Identify which cell holds the provided text, then report its [X, Y] central coordinate. 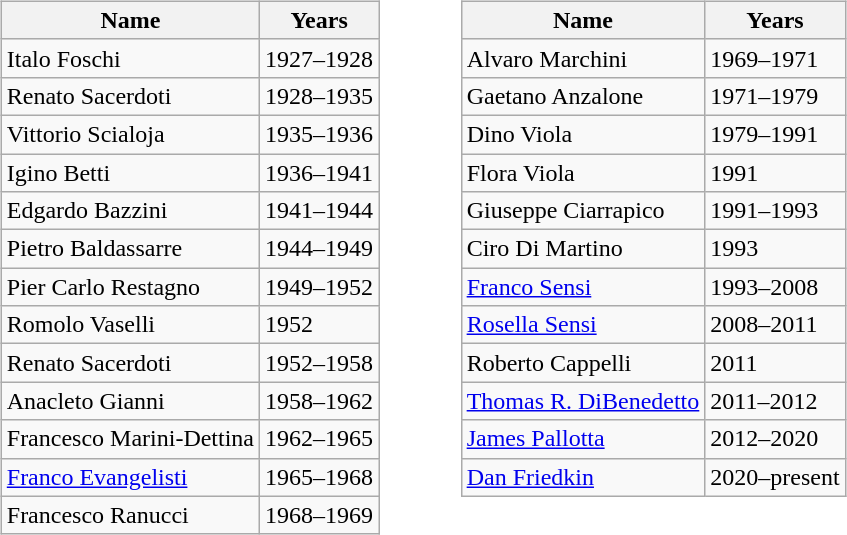
1952–1958 [320, 363]
Franco Evangelisti [130, 477]
1962–1965 [320, 439]
2008–2011 [775, 325]
Pier Carlo Restagno [130, 287]
Anacleto Gianni [130, 401]
Francesco Marini-Dettina [130, 439]
2020–present [775, 477]
Alvaro Marchini [583, 58]
Giuseppe Ciarrapico [583, 211]
2011 [775, 363]
Pietro Baldassarre [130, 249]
Francesco Ranucci [130, 515]
Ciro Di Martino [583, 249]
1991–1993 [775, 211]
Italo Foschi [130, 58]
James Pallotta [583, 439]
1935–1936 [320, 134]
Edgardo Bazzini [130, 211]
1993–2008 [775, 287]
1927–1928 [320, 58]
1949–1952 [320, 287]
1979–1991 [775, 134]
1958–1962 [320, 401]
1936–1941 [320, 173]
Dino Viola [583, 134]
Vittorio Scialoja [130, 134]
Roberto Cappelli [583, 363]
1968–1969 [320, 515]
Thomas R. DiBenedetto [583, 401]
1991 [775, 173]
1993 [775, 249]
1941–1944 [320, 211]
1971–1979 [775, 96]
Dan Friedkin [583, 477]
Igino Betti [130, 173]
1952 [320, 325]
1969–1971 [775, 58]
1928–1935 [320, 96]
Franco Sensi [583, 287]
1944–1949 [320, 249]
Romolo Vaselli [130, 325]
2012–2020 [775, 439]
Flora Viola [583, 173]
1965–1968 [320, 477]
2011–2012 [775, 401]
Gaetano Anzalone [583, 96]
Rosella Sensi [583, 325]
